Determine the (x, y) coordinate at the center of the cell enclosing the given text.  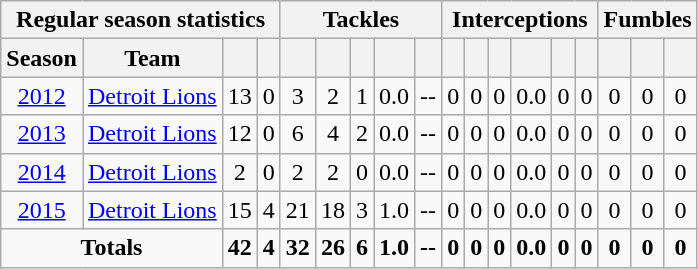
12 (240, 134)
1 (362, 96)
26 (332, 248)
2013 (42, 134)
15 (240, 210)
2012 (42, 96)
21 (298, 210)
42 (240, 248)
Regular season statistics (141, 20)
Fumbles (648, 20)
32 (298, 248)
Interceptions (520, 20)
18 (332, 210)
Season (42, 58)
2015 (42, 210)
13 (240, 96)
Team (152, 58)
Tackles (360, 20)
Totals (112, 248)
2014 (42, 172)
